Provide the (X, Y) coordinate of the cell's center where the given text is located.  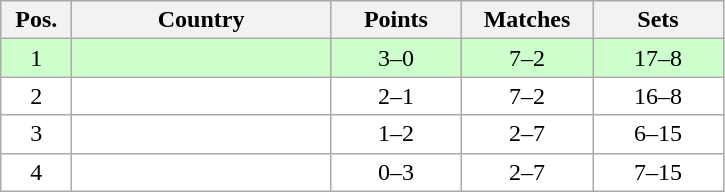
1 (36, 58)
Points (396, 20)
2–1 (396, 96)
3–0 (396, 58)
17–8 (658, 58)
16–8 (658, 96)
4 (36, 172)
Sets (658, 20)
0–3 (396, 172)
Pos. (36, 20)
6–15 (658, 134)
3 (36, 134)
Matches (526, 20)
7–15 (658, 172)
Country (202, 20)
2 (36, 96)
1–2 (396, 134)
